Scan for the cell matching the given text and deliver its [x, y] coordinate at center. 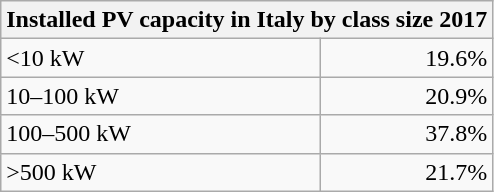
Installed PV capacity in Italy by class size 2017 [247, 20]
19.6% [407, 58]
>500 kW [161, 172]
37.8% [407, 134]
10–100 kW [161, 96]
100–500 kW [161, 134]
<10 kW [161, 58]
20.9% [407, 96]
21.7% [407, 172]
